Locate the cell with the specified text and output its [X, Y] center coordinate. 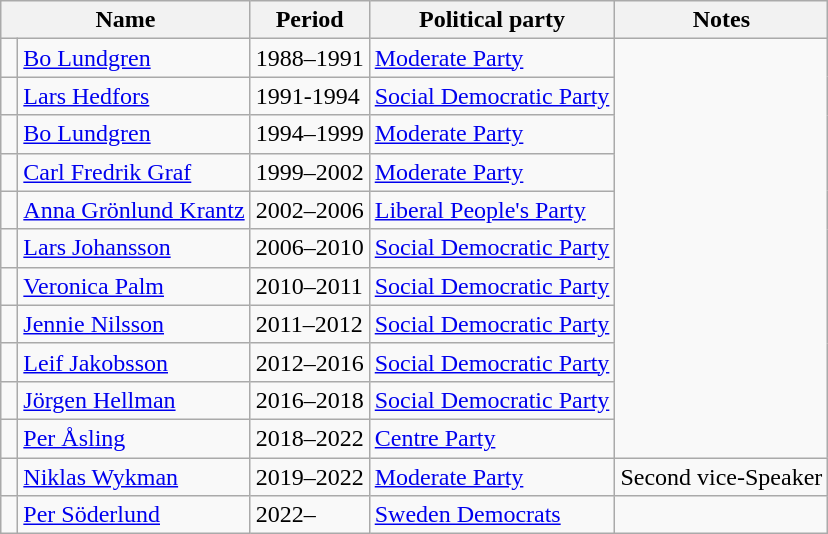
2012–2016 [310, 362]
Name [126, 20]
Jennie Nilsson [134, 324]
Veronica Palm [134, 286]
1988–1991 [310, 58]
2010–2011 [310, 286]
1999–2002 [310, 172]
Leif Jakobsson [134, 362]
Anna Grönlund Krantz [134, 210]
2011–2012 [310, 324]
Political party [492, 20]
Lars Hedfors [134, 96]
1991-1994 [310, 96]
Lars Johansson [134, 248]
2002–2006 [310, 210]
Sweden Democrats [492, 515]
Second vice-Speaker [722, 477]
Centre Party [492, 438]
Per Åsling [134, 438]
Carl Fredrik Graf [134, 172]
Per Söderlund [134, 515]
2006–2010 [310, 248]
2018–2022 [310, 438]
1994–1999 [310, 134]
2022– [310, 515]
Niklas Wykman [134, 477]
2016–2018 [310, 400]
2019–2022 [310, 477]
Notes [722, 20]
Liberal People's Party [492, 210]
Period [310, 20]
Jörgen Hellman [134, 400]
